Pinpoint the cell where the given text exists, returning its [X, Y] midpoint coordinate. 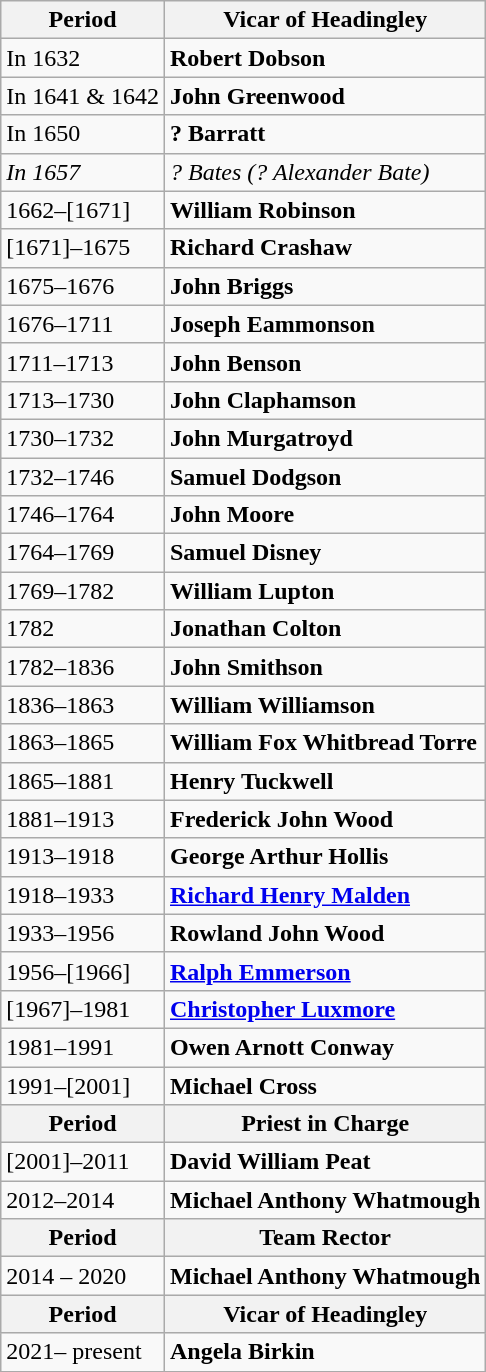
In 1641 & 1642 [83, 96]
? Bates (? Alexander Bate) [324, 172]
1836–1863 [83, 705]
William Fox Whitbread Torre [324, 743]
1956–[1966] [83, 971]
William Robinson [324, 210]
John Murgatroyd [324, 438]
Richard Henry Malden [324, 895]
In 1632 [83, 58]
[1967]–1981 [83, 1009]
Robert Dobson [324, 58]
1662–[1671] [83, 210]
1676–1711 [83, 324]
In 1650 [83, 134]
2014 – 2020 [83, 1276]
2012–2014 [83, 1200]
Henry Tuckwell [324, 781]
Priest in Charge [324, 1124]
John Briggs [324, 286]
1746–1764 [83, 515]
1711–1713 [83, 362]
John Smithson [324, 667]
1933–1956 [83, 933]
Team Rector [324, 1238]
Rowland John Wood [324, 933]
1769–1782 [83, 591]
1863–1865 [83, 743]
1991–[2001] [83, 1085]
John Moore [324, 515]
1913–1918 [83, 857]
? Barratt [324, 134]
Samuel Disney [324, 553]
Christopher Luxmore [324, 1009]
1764–1769 [83, 553]
1782–1836 [83, 667]
John Benson [324, 362]
William Lupton [324, 591]
1732–1746 [83, 477]
1713–1730 [83, 400]
[1671]–1675 [83, 248]
1730–1732 [83, 438]
Michael Cross [324, 1085]
Ralph Emmerson [324, 971]
1881–1913 [83, 819]
1918–1933 [83, 895]
George Arthur Hollis [324, 857]
Owen Arnott Conway [324, 1047]
In 1657 [83, 172]
Jonathan Colton [324, 629]
Frederick John Wood [324, 819]
John Claphamson [324, 400]
Samuel Dodgson [324, 477]
1981–1991 [83, 1047]
John Greenwood [324, 96]
1782 [83, 629]
1865–1881 [83, 781]
Angela Birkin [324, 1352]
Joseph Eammonson [324, 324]
2021– present [83, 1352]
William Williamson [324, 705]
David William Peat [324, 1162]
Richard Crashaw [324, 248]
1675–1676 [83, 286]
[2001]–2011 [83, 1162]
